Find where the given text appears and provide that cell's center as (x, y) coordinate. 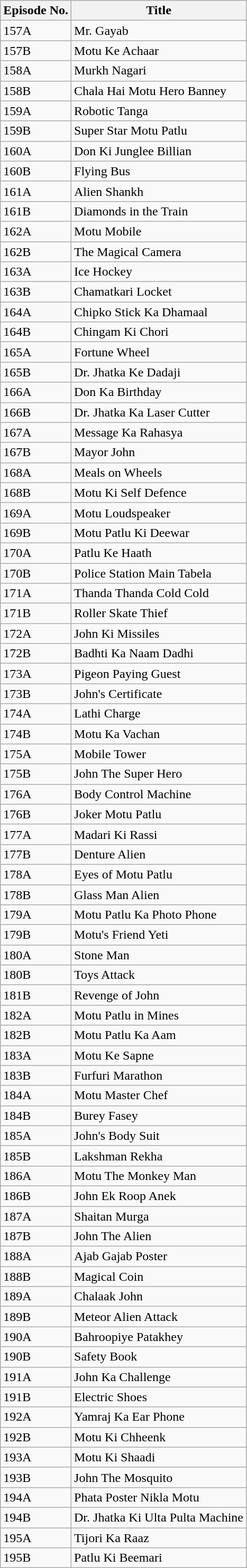
Motu Patlu Ka Photo Phone (159, 915)
Joker Motu Patlu (159, 814)
Title (159, 11)
Roller Skate Thief (159, 613)
Tijori Ka Raaz (159, 1538)
167B (36, 452)
Motu Ki Self Defence (159, 493)
Toys Attack (159, 975)
182A (36, 1015)
Patlu Ki Beemari (159, 1558)
183A (36, 1055)
172A (36, 634)
165B (36, 372)
162A (36, 231)
186A (36, 1176)
171A (36, 593)
Bahroopiye Patakhey (159, 1337)
Meteor Alien Attack (159, 1317)
Motu Patlu Ki Deewar (159, 533)
John Ki Missiles (159, 634)
177B (36, 854)
184B (36, 1116)
195B (36, 1558)
Mr. Gayab (159, 31)
John Ka Challenge (159, 1377)
165A (36, 352)
Dr. Jhatka Ke Dadaji (159, 372)
180B (36, 975)
Motu Mobile (159, 231)
157A (36, 31)
Motu Loudspeaker (159, 513)
Motu Patlu in Mines (159, 1015)
183B (36, 1075)
Motu The Monkey Man (159, 1176)
168A (36, 473)
Murkh Nagari (159, 71)
193B (36, 1477)
Dr. Jhatka Ka Laser Cutter (159, 412)
173A (36, 674)
Body Control Machine (159, 794)
194B (36, 1517)
166A (36, 392)
192B (36, 1437)
Lakshman Rekha (159, 1156)
Phata Poster Nikla Motu (159, 1497)
174B (36, 734)
Furfuri Marathon (159, 1075)
Diamonds in the Train (159, 211)
167A (36, 432)
190A (36, 1337)
161B (36, 211)
169B (36, 533)
Chipko Stick Ka Dhamaal (159, 312)
Denture Alien (159, 854)
Alien Shankh (159, 191)
Message Ka Rahasya (159, 432)
Motu's Friend Yeti (159, 935)
193A (36, 1457)
163A (36, 272)
Shaitan Murga (159, 1216)
Revenge of John (159, 995)
Magical Coin (159, 1277)
Chingam Ki Chori (159, 332)
Meals on Wheels (159, 473)
Thanda Thanda Cold Cold (159, 593)
Chala Hai Motu Hero Banney (159, 91)
191A (36, 1377)
164B (36, 332)
180A (36, 955)
Badhti Ka Naam Dadhi (159, 654)
179B (36, 935)
John The Alien (159, 1236)
John The Mosquito (159, 1477)
188B (36, 1277)
187A (36, 1216)
The Magical Camera (159, 252)
175B (36, 774)
174A (36, 714)
Stone Man (159, 955)
178B (36, 895)
Ajab Gajab Poster (159, 1257)
160B (36, 171)
178A (36, 874)
166B (36, 412)
Pigeon Paying Guest (159, 674)
159A (36, 111)
190B (36, 1357)
181B (36, 995)
176B (36, 814)
Eyes of Motu Patlu (159, 874)
162B (36, 252)
Don Ki Junglee Billian (159, 151)
157B (36, 51)
Chamatkari Locket (159, 292)
179A (36, 915)
192A (36, 1417)
161A (36, 191)
Episode No. (36, 11)
Motu Ki Chheenk (159, 1437)
172B (36, 654)
Safety Book (159, 1357)
Don Ka Birthday (159, 392)
Fortune Wheel (159, 352)
194A (36, 1497)
164A (36, 312)
Motu Patlu Ka Aam (159, 1035)
182B (36, 1035)
160A (36, 151)
Mobile Tower (159, 754)
Police Station Main Tabela (159, 573)
159B (36, 131)
158A (36, 71)
Motu Master Chef (159, 1095)
169A (36, 513)
John's Certificate (159, 694)
Motu Ke Achaar (159, 51)
158B (36, 91)
Yamraj Ka Ear Phone (159, 1417)
Patlu Ke Haath (159, 553)
185A (36, 1136)
Robotic Tanga (159, 111)
Motu Ka Vachan (159, 734)
Mayor John (159, 452)
176A (36, 794)
Chalaak John (159, 1297)
Super Star Motu Patlu (159, 131)
Lathi Charge (159, 714)
John Ek Roop Anek (159, 1196)
185B (36, 1156)
189A (36, 1297)
170A (36, 553)
168B (36, 493)
John's Body Suit (159, 1136)
Flying Bus (159, 171)
175A (36, 754)
Burey Fasey (159, 1116)
Motu Ki Shaadi (159, 1457)
Madari Ki Rassi (159, 834)
188A (36, 1257)
Electric Shoes (159, 1397)
195A (36, 1538)
189B (36, 1317)
177A (36, 834)
John The Super Hero (159, 774)
173B (36, 694)
Ice Hockey (159, 272)
187B (36, 1236)
171B (36, 613)
Dr. Jhatka Ki Ulta Pulta Machine (159, 1517)
184A (36, 1095)
186B (36, 1196)
170B (36, 573)
Motu Ke Sapne (159, 1055)
Glass Man Alien (159, 895)
163B (36, 292)
191B (36, 1397)
